Locate the cell with the specified text and output its (X, Y) center coordinate. 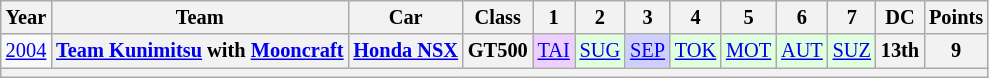
SUZ (852, 51)
7 (852, 17)
Year (26, 17)
Team (200, 17)
6 (802, 17)
SEP (648, 51)
13th (900, 51)
4 (696, 17)
9 (956, 51)
GT500 (498, 51)
AUT (802, 51)
Team Kunimitsu with Mooncraft (200, 51)
TOK (696, 51)
5 (748, 17)
Car (405, 17)
2 (600, 17)
Honda NSX (405, 51)
Points (956, 17)
DC (900, 17)
3 (648, 17)
1 (554, 17)
Class (498, 17)
2004 (26, 51)
TAI (554, 51)
SUG (600, 51)
MOT (748, 51)
